Extract the (X, Y) coordinate from the center of the cell holding the provided text.  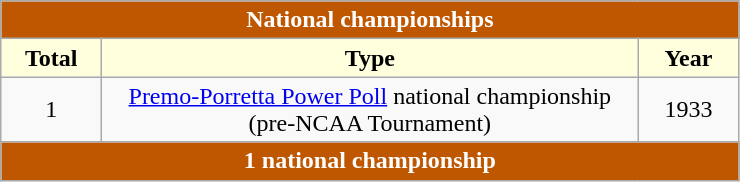
Type (370, 58)
Premo-Porretta Power Poll national championship(pre-NCAA Tournament) (370, 110)
1933 (688, 110)
Total (52, 58)
Year (688, 58)
National championships (370, 20)
1 (52, 110)
1 national championship (370, 161)
